Locate the cell with the specified text and output its [x, y] center coordinate. 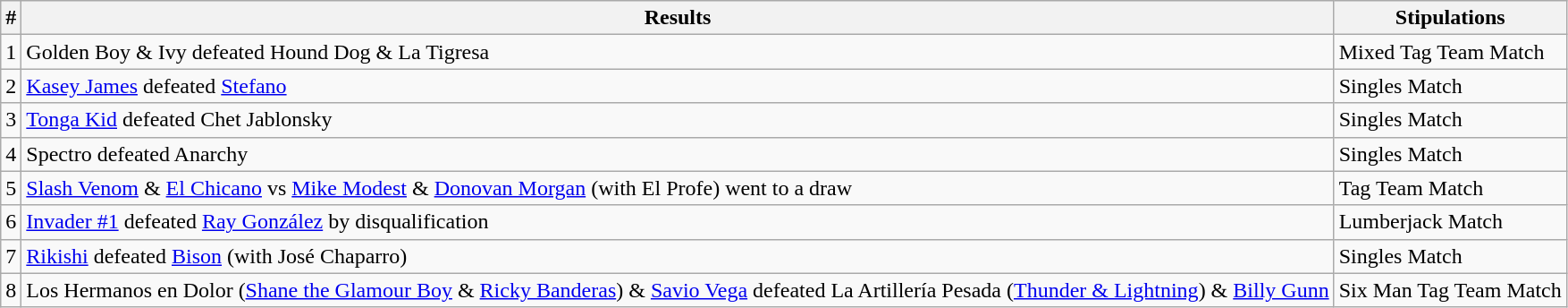
8 [11, 290]
Tag Team Match [1450, 188]
Golden Boy & Ivy defeated Hound Dog & La Tigresa [678, 52]
Invader #1 defeated Ray González by disqualification [678, 222]
Rikishi defeated Bison (with José Chaparro) [678, 256]
2 [11, 86]
Stipulations [1450, 18]
6 [11, 222]
# [11, 18]
Tonga Kid defeated Chet Jablonsky [678, 120]
3 [11, 120]
Spectro defeated Anarchy [678, 154]
7 [11, 256]
5 [11, 188]
Lumberjack Match [1450, 222]
Slash Venom & El Chicano vs Mike Modest & Donovan Morgan (with El Profe) went to a draw [678, 188]
Los Hermanos en Dolor (Shane the Glamour Boy & Ricky Banderas) & Savio Vega defeated La Artillería Pesada (Thunder & Lightning) & Billy Gunn [678, 290]
Six Man Tag Team Match [1450, 290]
Results [678, 18]
Kasey James defeated Stefano [678, 86]
Mixed Tag Team Match [1450, 52]
4 [11, 154]
1 [11, 52]
